Extract the (X, Y) coordinate from the center of the cell holding the provided text.  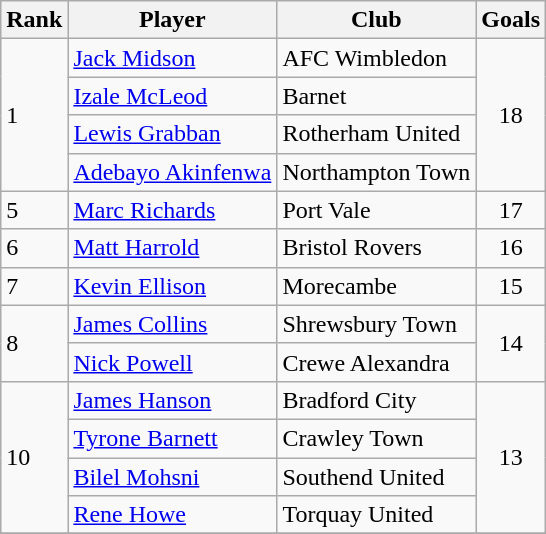
Crawley Town (376, 438)
Shrewsbury Town (376, 324)
7 (34, 286)
Kevin Ellison (172, 286)
Barnet (376, 96)
Club (376, 20)
Rank (34, 20)
Goals (511, 20)
Northampton Town (376, 172)
16 (511, 248)
6 (34, 248)
Marc Richards (172, 210)
14 (511, 343)
James Collins (172, 324)
15 (511, 286)
Crewe Alexandra (376, 362)
17 (511, 210)
AFC Wimbledon (376, 58)
5 (34, 210)
Adebayo Akinfenwa (172, 172)
Nick Powell (172, 362)
Bradford City (376, 400)
Matt Harrold (172, 248)
Torquay United (376, 515)
18 (511, 115)
Player (172, 20)
13 (511, 457)
Izale McLeod (172, 96)
Tyrone Barnett (172, 438)
1 (34, 115)
Morecambe (376, 286)
James Hanson (172, 400)
Rene Howe (172, 515)
Southend United (376, 477)
Jack Midson (172, 58)
10 (34, 457)
Port Vale (376, 210)
8 (34, 343)
Rotherham United (376, 134)
Lewis Grabban (172, 134)
Bilel Mohsni (172, 477)
Bristol Rovers (376, 248)
